Return (X, Y) of the center of cell containing provided text 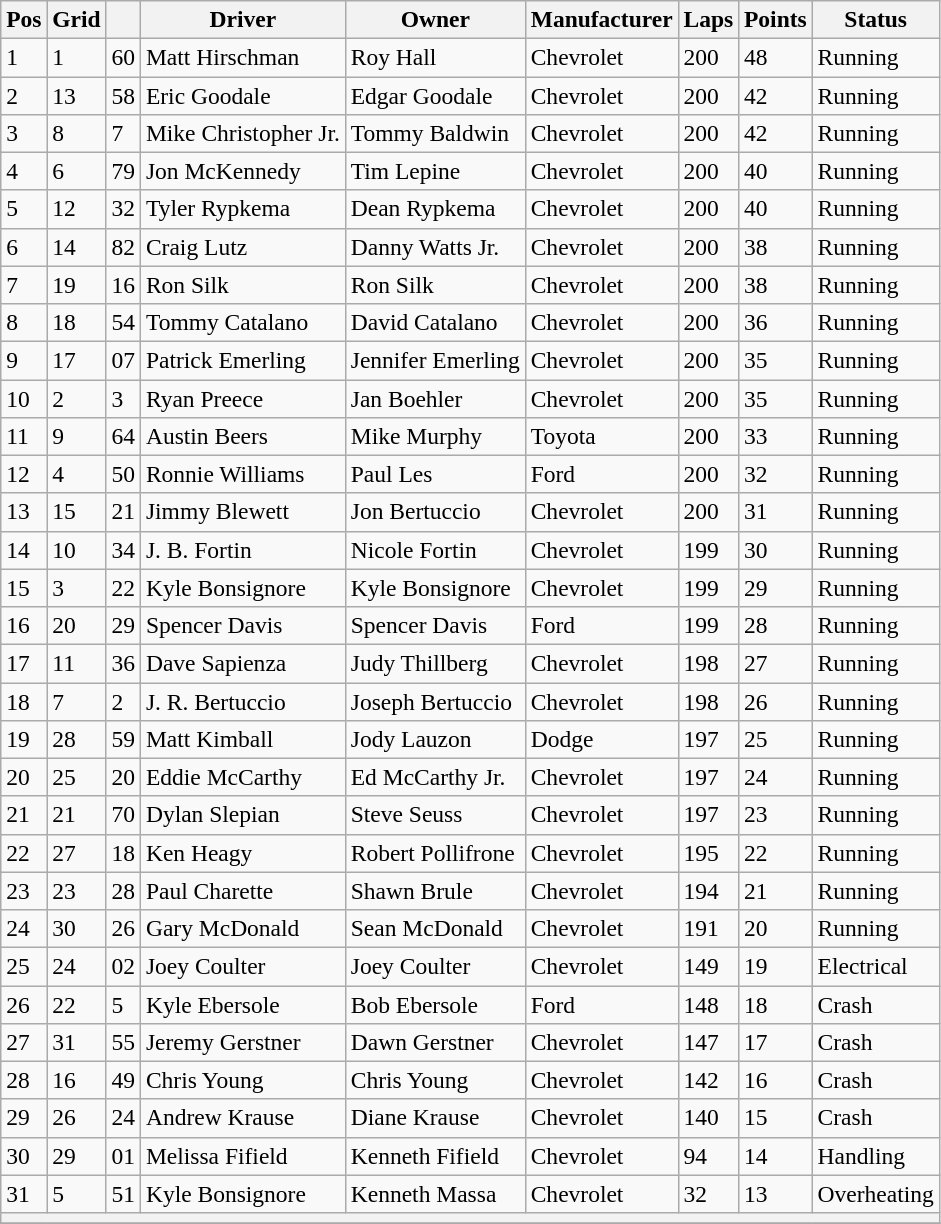
Ken Heagy (242, 853)
Manufacturer (602, 19)
55 (123, 1042)
Judy Thillberg (435, 663)
34 (123, 550)
Laps (708, 19)
140 (708, 1118)
Mike Christopher Jr. (242, 133)
Gary McDonald (242, 928)
Paul Charette (242, 891)
Dave Sapienza (242, 663)
191 (708, 928)
Tommy Catalano (242, 322)
50 (123, 474)
Matt Hirschman (242, 57)
Shawn Brule (435, 891)
Ryan Preece (242, 398)
149 (708, 966)
Sean McDonald (435, 928)
Electrical (876, 966)
Dylan Slepian (242, 815)
J. B. Fortin (242, 550)
49 (123, 1080)
Kyle Ebersole (242, 1004)
Patrick Emerling (242, 360)
Paul Les (435, 474)
Eric Goodale (242, 95)
Eddie McCarthy (242, 777)
Tyler Rypkema (242, 209)
33 (776, 436)
Jimmy Blewett (242, 512)
Jeremy Gerstner (242, 1042)
59 (123, 739)
Ronnie Williams (242, 474)
Nicole Fortin (435, 550)
60 (123, 57)
Dawn Gerstner (435, 1042)
Dean Rypkema (435, 209)
51 (123, 1194)
Diane Krause (435, 1118)
Status (876, 19)
79 (123, 171)
Kenneth Fifield (435, 1156)
Grid (76, 19)
Andrew Krause (242, 1118)
82 (123, 247)
07 (123, 360)
Tim Lepine (435, 171)
195 (708, 853)
02 (123, 966)
01 (123, 1156)
147 (708, 1042)
Roy Hall (435, 57)
Craig Lutz (242, 247)
Jody Lauzon (435, 739)
48 (776, 57)
64 (123, 436)
Dodge (602, 739)
Bob Ebersole (435, 1004)
Tommy Baldwin (435, 133)
Ed McCarthy Jr. (435, 777)
142 (708, 1080)
70 (123, 815)
Owner (435, 19)
David Catalano (435, 322)
Jan Boehler (435, 398)
58 (123, 95)
194 (708, 891)
Melissa Fifield (242, 1156)
Pos (24, 19)
Joseph Bertuccio (435, 701)
94 (708, 1156)
Mike Murphy (435, 436)
Points (776, 19)
Handling (876, 1156)
Driver (242, 19)
Steve Seuss (435, 815)
Toyota (602, 436)
Jon McKennedy (242, 171)
J. R. Bertuccio (242, 701)
Jon Bertuccio (435, 512)
Jennifer Emerling (435, 360)
Austin Beers (242, 436)
Robert Pollifrone (435, 853)
Edgar Goodale (435, 95)
54 (123, 322)
Matt Kimball (242, 739)
Kenneth Massa (435, 1194)
148 (708, 1004)
Danny Watts Jr. (435, 247)
Overheating (876, 1194)
